Pinpoint the cell where the given text exists, returning its (x, y) midpoint coordinate. 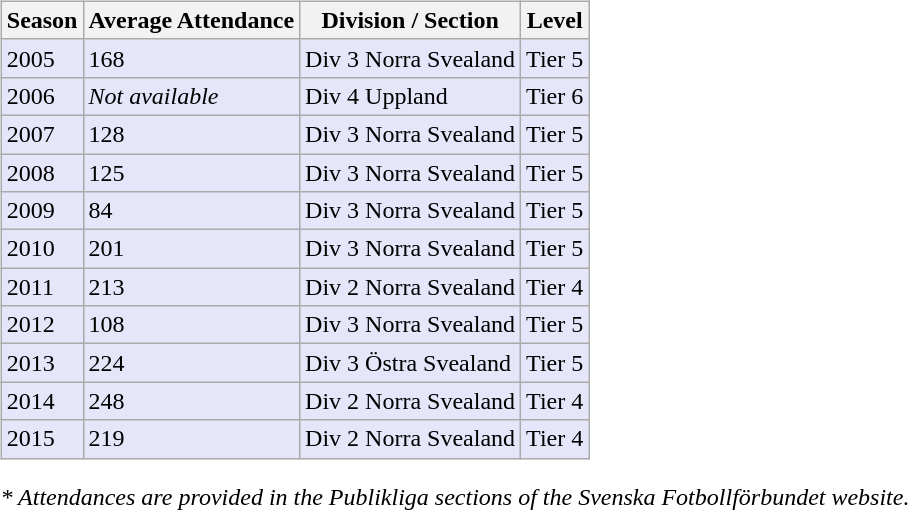
2013 (42, 363)
Level (555, 20)
168 (192, 58)
2014 (42, 401)
2015 (42, 439)
Tier 6 (555, 96)
224 (192, 363)
2005 (42, 58)
Div 3 Östra Svealand (410, 363)
128 (192, 134)
2011 (42, 287)
2009 (42, 211)
2012 (42, 325)
2007 (42, 134)
213 (192, 287)
Not available (192, 96)
84 (192, 211)
2006 (42, 96)
Div 4 Uppland (410, 96)
2010 (42, 249)
219 (192, 439)
Season (42, 20)
Division / Section (410, 20)
201 (192, 249)
Average Attendance (192, 20)
125 (192, 173)
2008 (42, 173)
248 (192, 401)
108 (192, 325)
